Find where the given text appears and provide that cell's center as [x, y] coordinate. 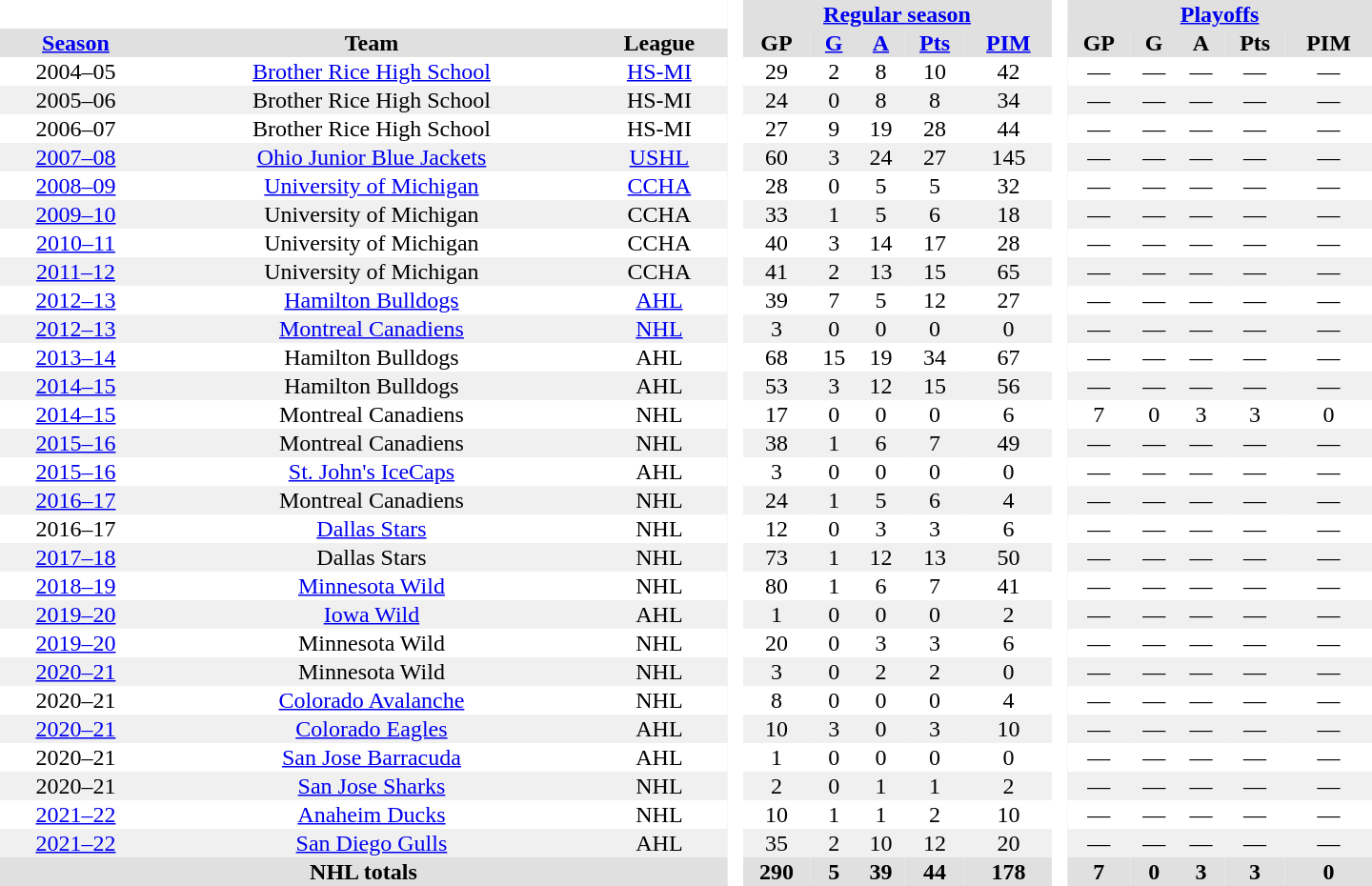
68 [776, 357]
53 [776, 386]
2011–12 [76, 272]
San Jose Barracuda [372, 757]
Ohio Junior Blue Jackets [372, 157]
USHL [659, 157]
2010–11 [76, 243]
San Jose Sharks [372, 786]
40 [776, 243]
Team [372, 43]
Colorado Eagles [372, 729]
2005–06 [76, 100]
33 [776, 214]
2008–09 [76, 186]
14 [880, 243]
Playoffs [1220, 14]
49 [1008, 443]
9 [835, 129]
29 [776, 71]
73 [776, 557]
60 [776, 157]
67 [1008, 357]
2007–08 [76, 157]
32 [1008, 186]
56 [1008, 386]
NHL totals [364, 872]
18 [1008, 214]
35 [776, 843]
Colorado Avalanche [372, 700]
65 [1008, 272]
50 [1008, 557]
42 [1008, 71]
San Diego Gulls [372, 843]
38 [776, 443]
St. John's IceCaps [372, 472]
2017–18 [76, 557]
Season [76, 43]
Regular season [897, 14]
2006–07 [76, 129]
80 [776, 586]
178 [1008, 872]
145 [1008, 157]
Anaheim Ducks [372, 815]
Iowa Wild [372, 614]
290 [776, 872]
2004–05 [76, 71]
League [659, 43]
2018–19 [76, 586]
2013–14 [76, 357]
2009–10 [76, 214]
